Scan for the cell matching the given text and deliver its [x, y] coordinate at center. 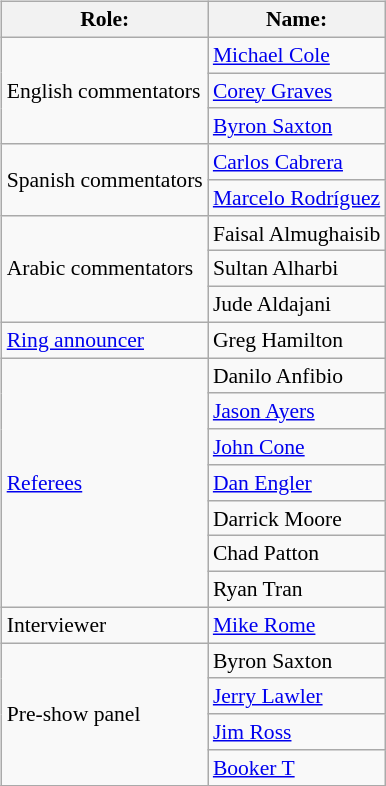
Referees [105, 482]
Chad Patton [296, 554]
John Cone [296, 447]
Jerry Lawler [296, 696]
Sultan Alharbi [296, 269]
Spanish commentators [105, 180]
Jason Ayers [296, 411]
Booker T [296, 768]
Corey Graves [296, 91]
Dan Engler [296, 483]
Ryan Tran [296, 590]
Danilo Anfibio [296, 376]
Michael Cole [296, 55]
Pre-show panel [105, 714]
Interviewer [105, 625]
English commentators [105, 90]
Name: [296, 20]
Carlos Cabrera [296, 162]
Greg Hamilton [296, 340]
Role: [105, 20]
Arabic commentators [105, 268]
Jude Aldajani [296, 305]
Mike Rome [296, 625]
Darrick Moore [296, 518]
Marcelo Rodríguez [296, 198]
Jim Ross [296, 732]
Ring announcer [105, 340]
Faisal Almughaisib [296, 233]
